Identify which cell holds the provided text, then report its (X, Y) central coordinate. 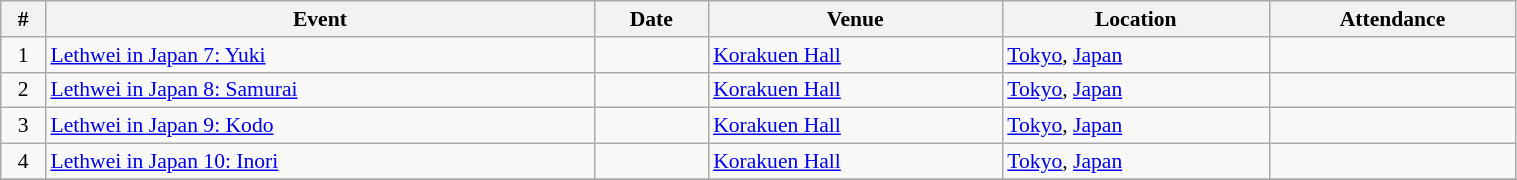
Venue (855, 19)
1 (24, 55)
Event (320, 19)
Lethwei in Japan 7: Yuki (320, 55)
4 (24, 162)
Lethwei in Japan 9: Kodo (320, 126)
Lethwei in Japan 8: Samurai (320, 90)
Date (651, 19)
# (24, 19)
Location (1136, 19)
Lethwei in Japan 10: Inori (320, 162)
Attendance (1392, 19)
3 (24, 126)
2 (24, 90)
